Detect which cell encompasses the target text, then output its (X, Y) center coordinate. 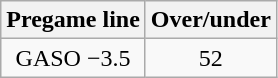
52 (210, 58)
GASO −3.5 (74, 58)
Over/under (210, 20)
Pregame line (74, 20)
